Return the [x, y] coordinate for the center point of the cell that contains the specified text.  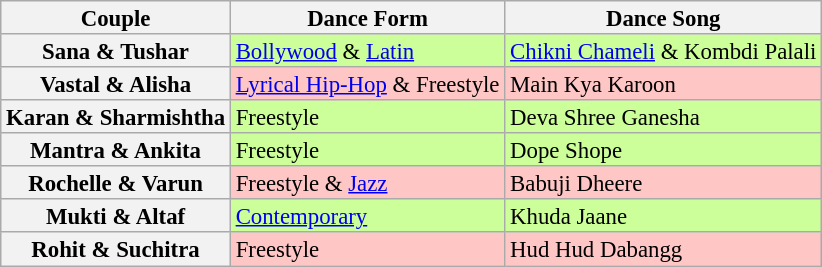
Khuda Jaane [664, 216]
Bollywood & Latin [367, 50]
Babuji Dheere [664, 182]
Mukti & Altaf [116, 216]
Contemporary [367, 216]
Mantra & Ankita [116, 150]
Rochelle & Varun [116, 182]
Karan & Sharmishtha [116, 116]
Dance Form [367, 18]
Main Kya Karoon [664, 84]
Vastal & Alisha [116, 84]
Hud Hud Dabangg [664, 250]
Rohit & Suchitra [116, 250]
Lyrical Hip-Hop & Freestyle [367, 84]
Couple [116, 18]
Sana & Tushar [116, 50]
Dope Shope [664, 150]
Dance Song [664, 18]
Deva Shree Ganesha [664, 116]
Freestyle & Jazz [367, 182]
Chikni Chameli & Kombdi Palali [664, 50]
